For the text-containing cell, return its midpoint in (X, Y) coordinate format. 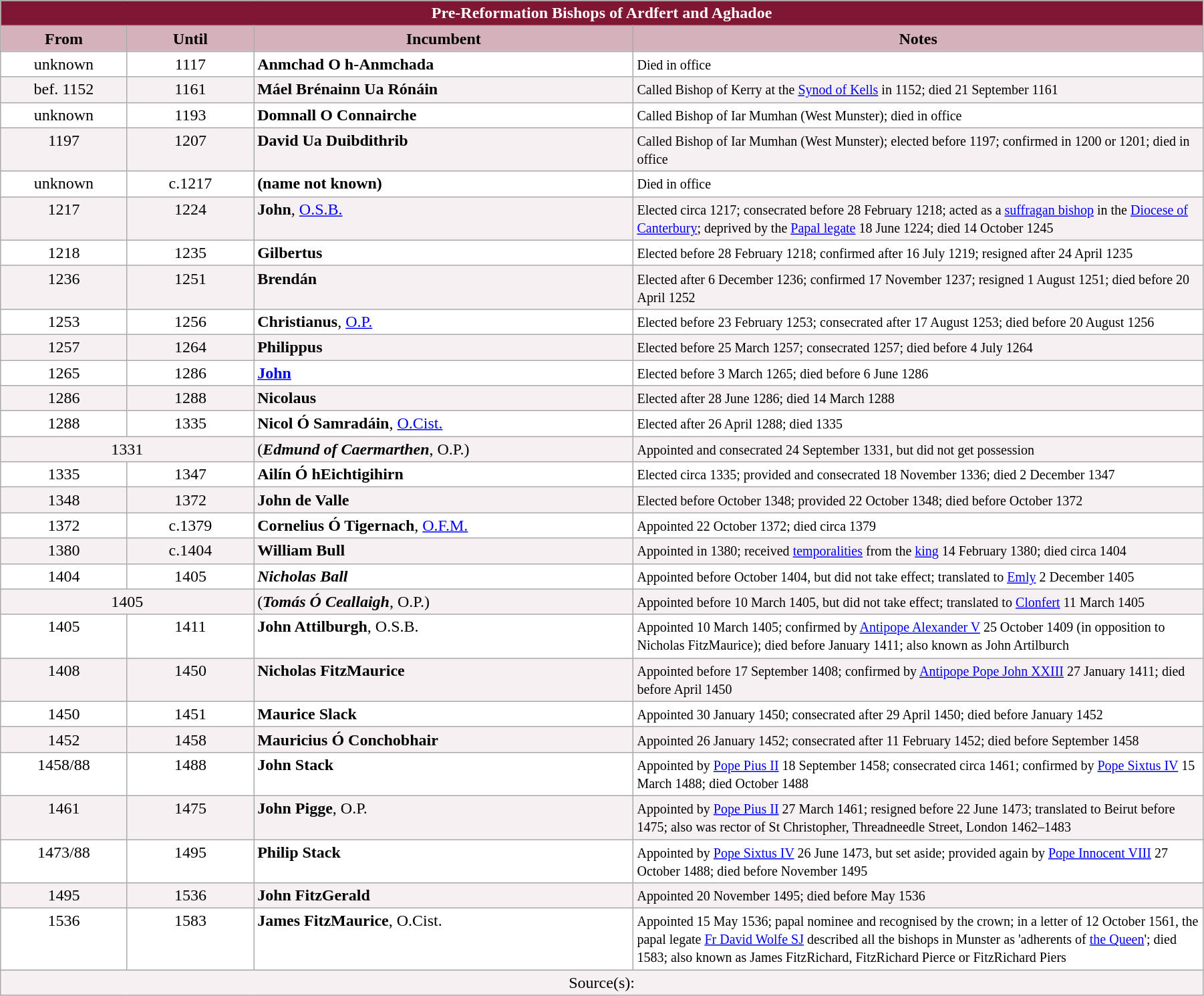
John de Valle (444, 500)
Called Bishop of Iar Mumhan (West Munster); died in office (918, 115)
c.1404 (190, 551)
1583 (190, 939)
Until (190, 39)
Appointed 20 November 1495; died before May 1536 (918, 896)
David Ua Duibdithrib (444, 150)
1347 (190, 475)
Nicol Ó Samradáin, O.Cist. (444, 424)
Brendán (444, 287)
Incumbent (444, 39)
Elected before 23 February 1253; consecrated after 17 August 1253; died before 20 August 1256 (918, 322)
Called Bishop of Iar Mumhan (West Munster); elected before 1197; confirmed in 1200 or 1201; died in office (918, 150)
1411 (190, 636)
1253 (64, 322)
(name not known) (444, 184)
John Stack (444, 774)
John (444, 372)
Nicholas Ball (444, 576)
1458 (190, 739)
Appointed 22 October 1372; died circa 1379 (918, 525)
1452 (64, 739)
1217 (64, 218)
John Pigge, O.P. (444, 817)
Appointed before 10 March 1405, but did not take effect; translated to Clonfert 11 March 1405 (918, 602)
Appointed before October 1404, but did not take effect; translated to Emly 2 December 1405 (918, 576)
Elected before 28 February 1218; confirmed after 16 July 1219; resigned after 24 April 1235 (918, 253)
1236 (64, 287)
Appointed 26 January 1452; consecrated after 11 February 1452; died before September 1458 (918, 739)
1404 (64, 576)
1265 (64, 372)
1218 (64, 253)
Appointed 30 January 1450; consecrated after 29 April 1450; died before January 1452 (918, 714)
John FitzGerald (444, 896)
Appointed by Pope Pius II 18 September 1458; consecrated circa 1461; confirmed by Pope Sixtus IV 15 March 1488; died October 1488 (918, 774)
Called Bishop of Kerry at the Synod of Kells in 1152; died 21 September 1161 (918, 90)
1331 (127, 449)
1207 (190, 150)
John Attilburgh, O.S.B. (444, 636)
1235 (190, 253)
c.1379 (190, 525)
Nicholas FitzMaurice (444, 679)
Source(s): (602, 983)
Appointed in 1380; received temporalities from the king 14 February 1380; died circa 1404 (918, 551)
Gilbertus (444, 253)
1408 (64, 679)
1161 (190, 90)
James FitzMaurice, O.Cist. (444, 939)
c.1217 (190, 184)
1197 (64, 150)
From (64, 39)
Elected after 6 December 1236; confirmed 17 November 1237; resigned 1 August 1251; died before 20 April 1252 (918, 287)
1488 (190, 774)
Philip Stack (444, 861)
Maurice Slack (444, 714)
1473/88 (64, 861)
Elected after 26 April 1288; died 1335 (918, 424)
Nicolaus (444, 398)
Mauricius Ó Conchobhair (444, 739)
(Edmund of Caermarthen, O.P.) (444, 449)
William Bull (444, 551)
Appointed by Pope Sixtus IV 26 June 1473, but set aside; provided again by Pope Innocent VIII 27 October 1488; died before November 1495 (918, 861)
Christianus, O.P. (444, 322)
Elected before 3 March 1265; died before 6 June 1286 (918, 372)
Máel Brénainn Ua Rónáin (444, 90)
1224 (190, 218)
Appointed and consecrated 24 September 1331, but did not get possession (918, 449)
1348 (64, 500)
Elected before 25 March 1257; consecrated 1257; died before 4 July 1264 (918, 347)
1257 (64, 347)
Pre-Reformation Bishops of Ardfert and Aghadoe (602, 13)
Appointed before 17 September 1408; confirmed by Antipope Pope John XXIII 27 January 1411; died before April 1450 (918, 679)
Elected circa 1335; provided and consecrated 18 November 1336; died 2 December 1347 (918, 475)
(Tomás Ó Ceallaigh, O.P.) (444, 602)
bef. 1152 (64, 90)
Anmchad O h-Anmchada (444, 64)
1256 (190, 322)
1461 (64, 817)
1193 (190, 115)
1117 (190, 64)
Elected after 28 June 1286; died 14 March 1288 (918, 398)
Domnall O Connairche (444, 115)
Philippus (444, 347)
1451 (190, 714)
1251 (190, 287)
Ailín Ó hEichtigihirn (444, 475)
1264 (190, 347)
Elected before October 1348; provided 22 October 1348; died before October 1372 (918, 500)
1458/88 (64, 774)
Notes (918, 39)
1475 (190, 817)
1380 (64, 551)
John, O.S.B. (444, 218)
Cornelius Ó Tigernach, O.F.M. (444, 525)
